Scan for the cell matching the given text and deliver its (x, y) coordinate at center. 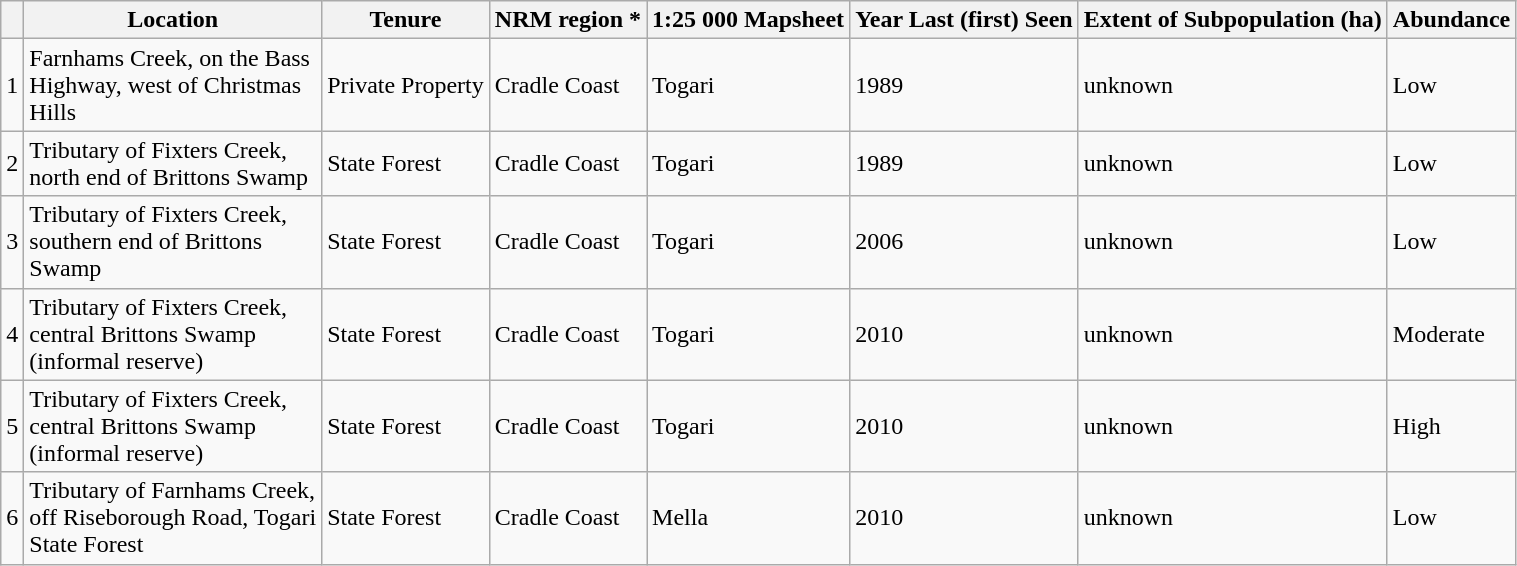
1 (12, 85)
Private Property (406, 85)
5 (12, 426)
Farnhams Creek, on the BassHighway, west of ChristmasHills (173, 85)
Year Last (first) Seen (964, 20)
2 (12, 164)
Tributary of Fixters Creek,southern end of BrittonsSwamp (173, 242)
1:25 000 Mapsheet (748, 20)
2006 (964, 242)
High (1451, 426)
Tenure (406, 20)
Location (173, 20)
Tributary of Fixters Creek,north end of Brittons Swamp (173, 164)
NRM region * (568, 20)
Extent of Subpopulation (ha) (1232, 20)
4 (12, 334)
3 (12, 242)
Moderate (1451, 334)
Abundance (1451, 20)
Tributary of Farnhams Creek,off Riseborough Road, TogariState Forest (173, 518)
Mella (748, 518)
6 (12, 518)
